Determine the [X, Y] coordinate at the center of the cell enclosing the given text.  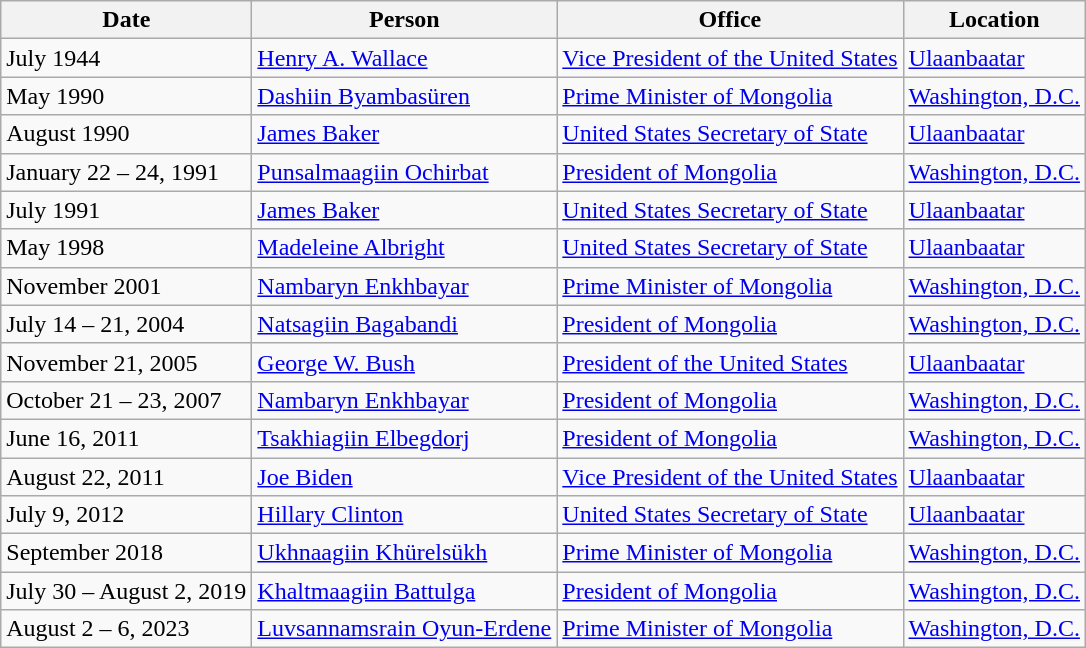
October 21 – 23, 2007 [126, 400]
Madeleine Albright [404, 248]
Dashiin Byambasüren [404, 96]
July 9, 2012 [126, 515]
Hillary Clinton [404, 515]
August 2 – 6, 2023 [126, 629]
November 2001 [126, 286]
Office [730, 20]
Joe Biden [404, 477]
July 30 – August 2, 2019 [126, 591]
Natsagiin Bagabandi [404, 324]
June 16, 2011 [126, 438]
Khaltmaagiin Battulga [404, 591]
Luvsannamsrain Oyun-Erdene [404, 629]
Henry A. Wallace [404, 58]
July 14 – 21, 2004 [126, 324]
May 1998 [126, 248]
Date [126, 20]
August 22, 2011 [126, 477]
President of the United States [730, 362]
November 21, 2005 [126, 362]
Tsakhiagiin Elbegdorj [404, 438]
George W. Bush [404, 362]
August 1990 [126, 134]
Location [994, 20]
Person [404, 20]
July 1991 [126, 210]
January 22 – 24, 1991 [126, 172]
May 1990 [126, 96]
July 1944 [126, 58]
Punsalmaagiin Ochirbat [404, 172]
September 2018 [126, 553]
Ukhnaagiin Khürelsükh [404, 553]
